Search for the cell housing the specified text and yield its [X, Y] center coordinate. 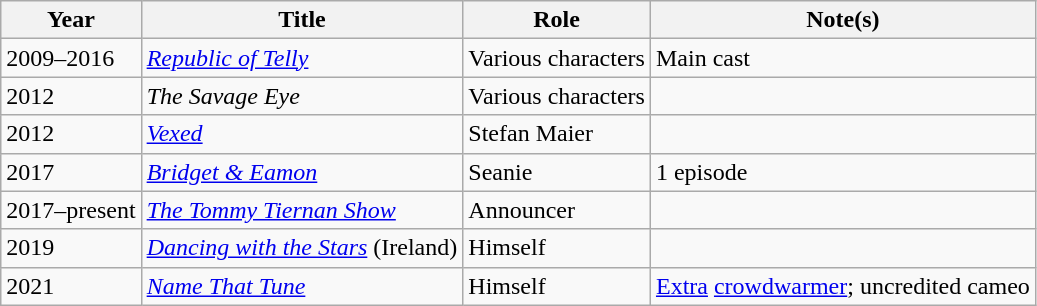
Extra crowdwarmer; uncredited cameo [842, 286]
Announcer [557, 210]
Seanie [557, 172]
Note(s) [842, 20]
2009–2016 [71, 58]
Dancing with the Stars (Ireland) [302, 248]
2017 [71, 172]
Name That Tune [302, 286]
2017–present [71, 210]
The Tommy Tiernan Show [302, 210]
The Savage Eye [302, 96]
Republic of Telly [302, 58]
2019 [71, 248]
Title [302, 20]
Year [71, 20]
2021 [71, 286]
Role [557, 20]
Stefan Maier [557, 134]
Main cast [842, 58]
Vexed [302, 134]
Bridget & Eamon [302, 172]
1 episode [842, 172]
